Scan for the cell matching the given text and deliver its [X, Y] coordinate at center. 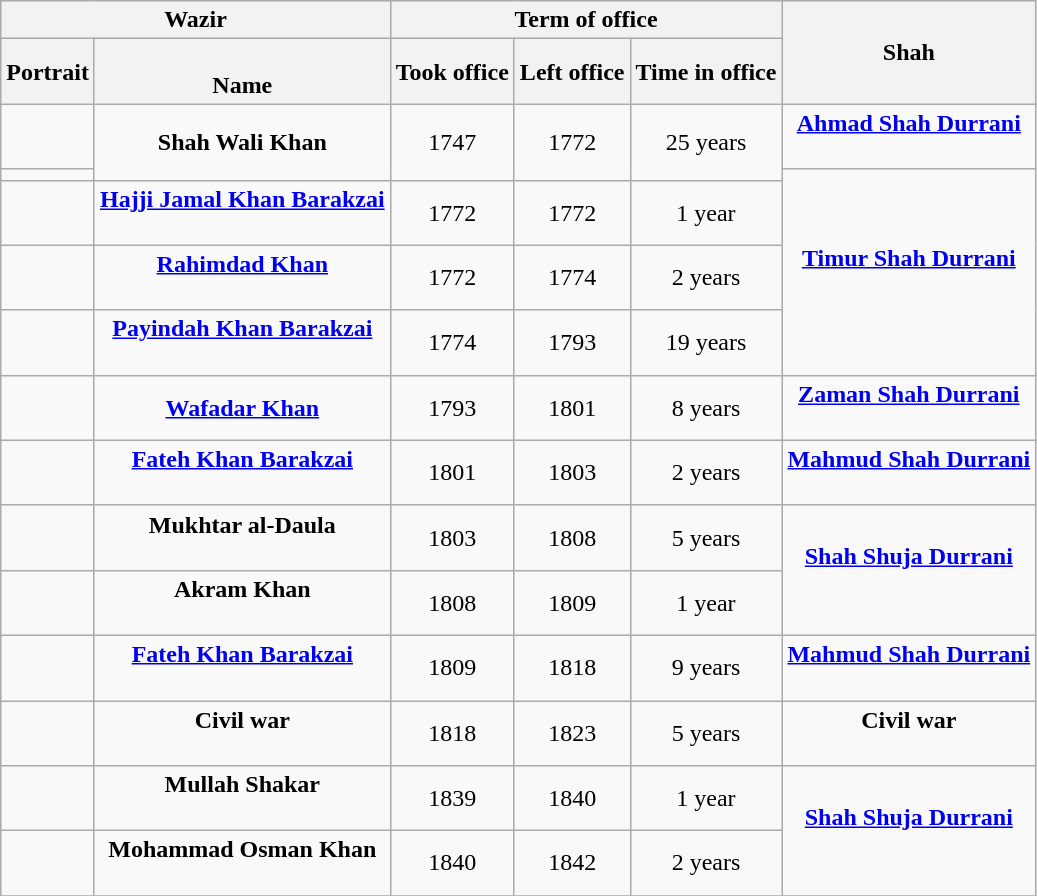
25 years [706, 142]
Mullah Shakar [242, 798]
Rahimdad Khan [242, 278]
Took office [452, 72]
Shah [909, 52]
1839 [452, 798]
Mohammad Osman Khan [242, 864]
Mukhtar al-Daula [242, 538]
Ahmad Shah Durrani [909, 136]
Shah Wali Khan [242, 142]
Timur Shah Durrani [909, 272]
1823 [572, 732]
9 years [706, 668]
Name [242, 72]
19 years [706, 342]
Term of office [586, 20]
Left office [572, 72]
Zaman Shah Durrani [909, 408]
Hajji Jamal Khan Barakzai [242, 212]
Time in office [706, 72]
1842 [572, 864]
8 years [706, 408]
Wazir [196, 20]
Portrait [48, 72]
Akram Khan [242, 602]
Payindah Khan Barakzai [242, 342]
Wafadar Khan [242, 408]
1747 [452, 142]
